Locate the cell with the specified text and output its [x, y] center coordinate. 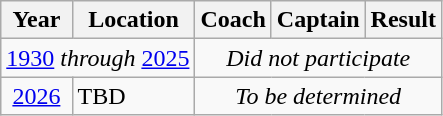
1930 through 2025 [98, 58]
Location [134, 20]
Result [403, 20]
Year [36, 20]
To be determined [318, 96]
2026 [36, 96]
Coach [233, 20]
TBD [134, 96]
Did not participate [318, 58]
Captain [318, 20]
